Extract the (x, y) coordinate from the center of the cell holding the provided text.  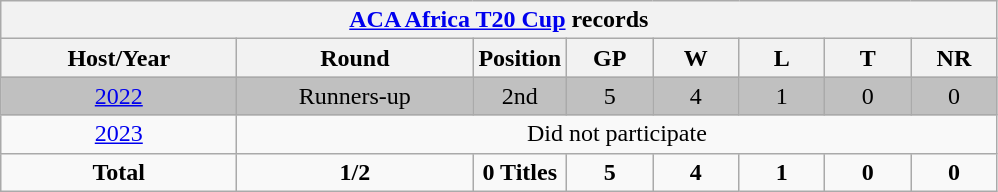
Total (119, 172)
Round (355, 58)
1/2 (355, 172)
L (782, 58)
2023 (119, 134)
GP (610, 58)
W (696, 58)
Did not participate (617, 134)
2022 (119, 96)
NR (954, 58)
Host/Year (119, 58)
ACA Africa T20 Cup records (499, 20)
Runners-up (355, 96)
Position (520, 58)
T (868, 58)
0 Titles (520, 172)
2nd (520, 96)
